Provide the [X, Y] coordinate of the cell's center where the given text is located.  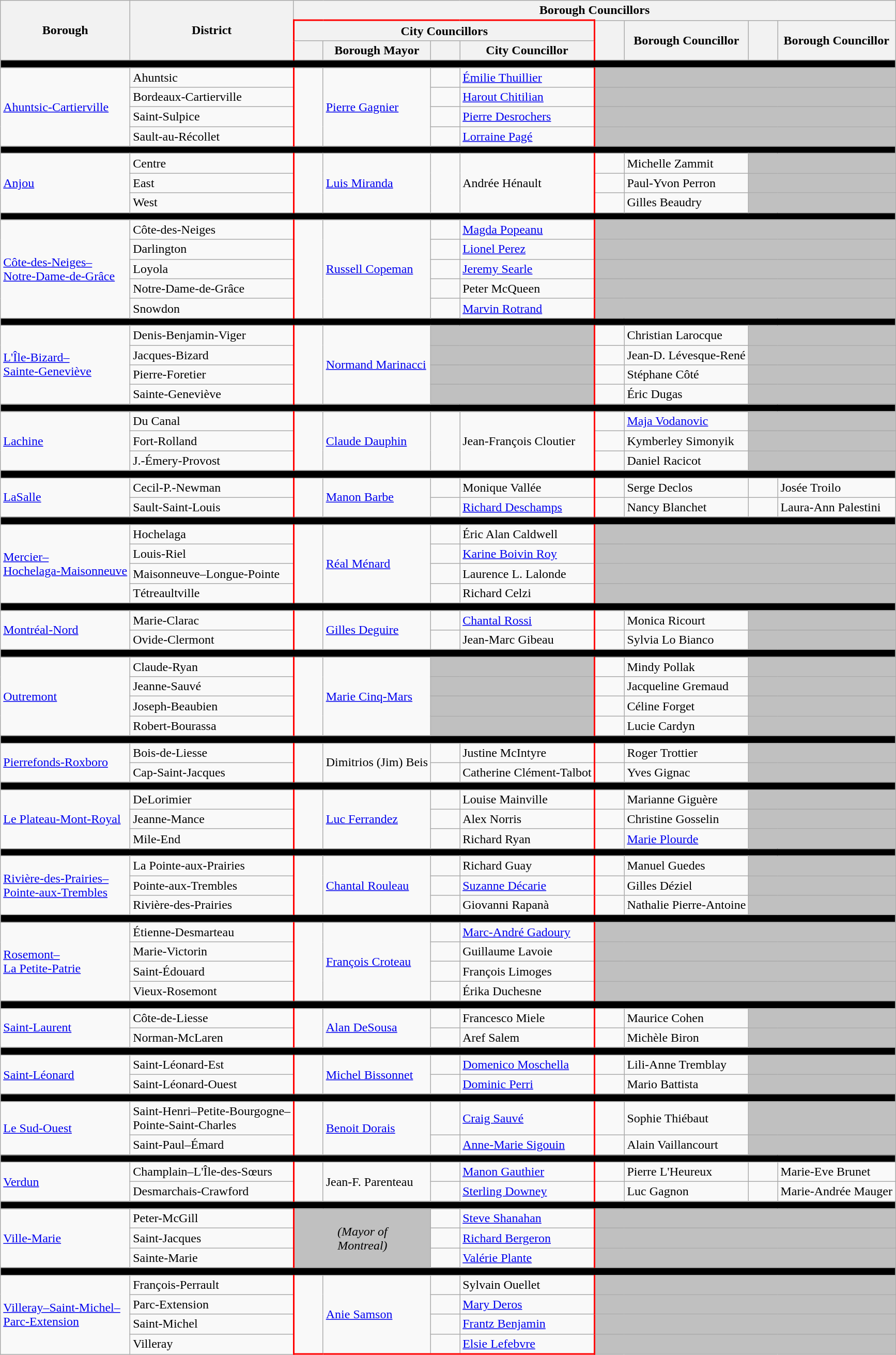
Stéphane Côté [686, 375]
Mario Battista [686, 1084]
L'Île-Bizard–Sainte-Geneviève [65, 364]
Marie-Eve Brunet [837, 1172]
Sterling Downey [527, 1192]
Champlain–L'Île-des-Sœurs [212, 1172]
Dominic Perri [527, 1084]
Lucie Cardyn [686, 726]
François Limoges [527, 971]
Bois-de-Liesse [212, 753]
Ahuntsic [212, 77]
Côte-des-Neiges [212, 230]
Paul-Yvon Perron [686, 183]
Alan DeSousa [377, 1028]
Borough Councillors [594, 10]
Loyola [212, 269]
Michèle Biron [686, 1038]
Francesco Miele [527, 1018]
Lili-Anne Tremblay [686, 1064]
Peter McQueen [527, 288]
Du Canal [212, 421]
Benoit Dorais [377, 1128]
Cecil-P.-Newman [212, 488]
Chantal Rouleau [377, 885]
Jeanne-Sauvé [212, 687]
Marvin Rotrand [527, 308]
Ovide-Clermont [212, 640]
Anjou [65, 183]
Rosemont–La Petite-Patrie [65, 962]
Outremont [65, 696]
Gilles Beaudry [686, 203]
DeLorimier [212, 799]
Joseph-Beaubien [212, 706]
Lachine [65, 441]
Sault-Saint-Louis [212, 507]
Bordeaux-Cartierville [212, 97]
Richard Ryan [527, 839]
Pierre Desrochers [527, 117]
Verdun [65, 1182]
Denis-Benjamin-Viger [212, 335]
Montréal-Nord [65, 630]
Richard Guay [527, 865]
Michel Bissonnet [377, 1074]
Nathalie Pierre-Antoine [686, 905]
Christian Larocque [686, 335]
Réal Ménard [377, 564]
Valérie Plante [527, 1258]
Fort-Rolland [212, 441]
Borough Mayor [377, 50]
Marie-Andrée Mauger [837, 1192]
Karine Boivin Roy [527, 554]
Norman-McLaren [212, 1038]
Laurence L. Lalonde [527, 573]
Saint-Paul–Émard [212, 1145]
Saint-Jacques [212, 1238]
Mercier–Hochelaga-Maisonneuve [65, 564]
Ahuntsic-Cartierville [65, 106]
Roger Trottier [686, 753]
Jean-Marc Gibeau [527, 640]
Saint-Léonard-Ouest [212, 1084]
Pierre L'Heureux [686, 1172]
Craig Sauvé [527, 1118]
Côte-des-Neiges–Notre-Dame-de-Grâce [65, 269]
Russell Copeman [377, 269]
Claude Dauphin [377, 441]
City Councillor [527, 50]
Jacques-Bizard [212, 355]
Éric Dugas [686, 394]
J.-Émery-Provost [212, 461]
Richard Bergeron [527, 1238]
Manon Barbe [377, 497]
Catherine Clément-Talbot [527, 772]
Anne-Marie Sigouin [527, 1145]
Saint-Léonard [65, 1074]
East [212, 183]
Harout Chitilian [527, 97]
Saint-Michel [212, 1324]
Snowdon [212, 308]
François Croteau [377, 962]
Andrée Hénault [527, 183]
Yves Gignac [686, 772]
Sylvia Lo Bianco [686, 640]
François-Perrault [212, 1285]
Saint-Sulpice [212, 117]
Cap-Saint-Jacques [212, 772]
Dimitrios (Jim) Beis [377, 763]
Giovanni Rapanà [527, 905]
Villeray–Saint-Michel–Parc-Extension [65, 1314]
Jacqueline Gremaud [686, 687]
Maja Vodanovic [686, 421]
Suzanne Décarie [527, 886]
Saint-Léonard-Est [212, 1064]
Manuel Guedes [686, 865]
Pointe-aux-Trembles [212, 886]
Serge Declos [686, 488]
Éric Alan Caldwell [527, 534]
Peter-McGill [212, 1219]
Claude-Ryan [212, 667]
Villeray [212, 1344]
Marc-André Gadoury [527, 932]
Alex Norris [527, 819]
Le Plateau-Mont-Royal [65, 819]
Darlington [212, 249]
Mile-End [212, 839]
Kymberley Simonyik [686, 441]
Richard Deschamps [527, 507]
Érika Duchesne [527, 991]
Borough [65, 31]
Sophie Thiébaut [686, 1118]
Sault-au-Récollet [212, 136]
Luc Ferrandez [377, 819]
(Mayor ofMontreal) [362, 1238]
Louis-Riel [212, 554]
Christine Gosselin [686, 819]
Sainte-Geneviève [212, 394]
Josée Troilo [837, 488]
Marie-Victorin [212, 952]
Mary Deros [527, 1304]
Nancy Blanchet [686, 507]
Louise Mainville [527, 799]
Jean-D. Lévesque-René [686, 355]
Le Sud-Ouest [65, 1128]
Maisonneuve–Longue-Pointe [212, 573]
Mindy Pollak [686, 667]
City Councillors [444, 31]
Aref Salem [527, 1038]
Saint-Henri–Petite-Bourgogne–Pointe-Saint-Charles [212, 1118]
Pierrefonds-Roxboro [65, 763]
Sainte-Marie [212, 1258]
Marie-Clarac [212, 620]
Jeremy Searle [527, 269]
Frantz Benjamin [527, 1324]
Céline Forget [686, 706]
Saint-Édouard [212, 971]
Parc-Extension [212, 1304]
West [212, 203]
Alain Vaillancourt [686, 1145]
Rivière-des-Prairies–Pointe-aux-Trembles [65, 885]
Marianne Giguère [686, 799]
District [212, 31]
Côte-de-Liesse [212, 1018]
Marie Plourde [686, 839]
Monique Vallée [527, 488]
Michelle Zammit [686, 163]
Étienne-Desmarteau [212, 932]
Vieux-Rosemont [212, 991]
Normand Marinacci [377, 364]
Magda Popeanu [527, 230]
Robert-Bourassa [212, 726]
Maurice Cohen [686, 1018]
Monica Ricourt [686, 620]
Chantal Rossi [527, 620]
Sylvain Ouellet [527, 1285]
Émilie Thuillier [527, 77]
Hochelaga [212, 534]
Pierre Gagnier [377, 106]
Desmarchais-Crawford [212, 1192]
LaSalle [65, 497]
Jeanne-Mance [212, 819]
La Pointe-aux-Prairies [212, 865]
Anie Samson [377, 1314]
Marie Cinq-Mars [377, 696]
Domenico Moschella [527, 1064]
Guillaume Lavoie [527, 952]
Notre-Dame-de-Grâce [212, 288]
Luc Gagnon [686, 1192]
Gilles Déziel [686, 886]
Manon Gauthier [527, 1172]
Elsie Lefebvre [527, 1344]
Laura-Ann Palestini [837, 507]
Centre [212, 163]
Jean-François Cloutier [527, 441]
Pierre-Foretier [212, 375]
Rivière-des-Prairies [212, 905]
Richard Celzi [527, 593]
Jean-F. Parenteau [377, 1182]
Lorraine Pagé [527, 136]
Tétreaultville [212, 593]
Ville-Marie [65, 1238]
Lionel Perez [527, 249]
Saint-Laurent [65, 1028]
Daniel Racicot [686, 461]
Luis Miranda [377, 183]
Justine McIntyre [527, 753]
Steve Shanahan [527, 1219]
Gilles Deguire [377, 630]
